From the cell containing the given text, extract its center point as [x, y] coordinate. 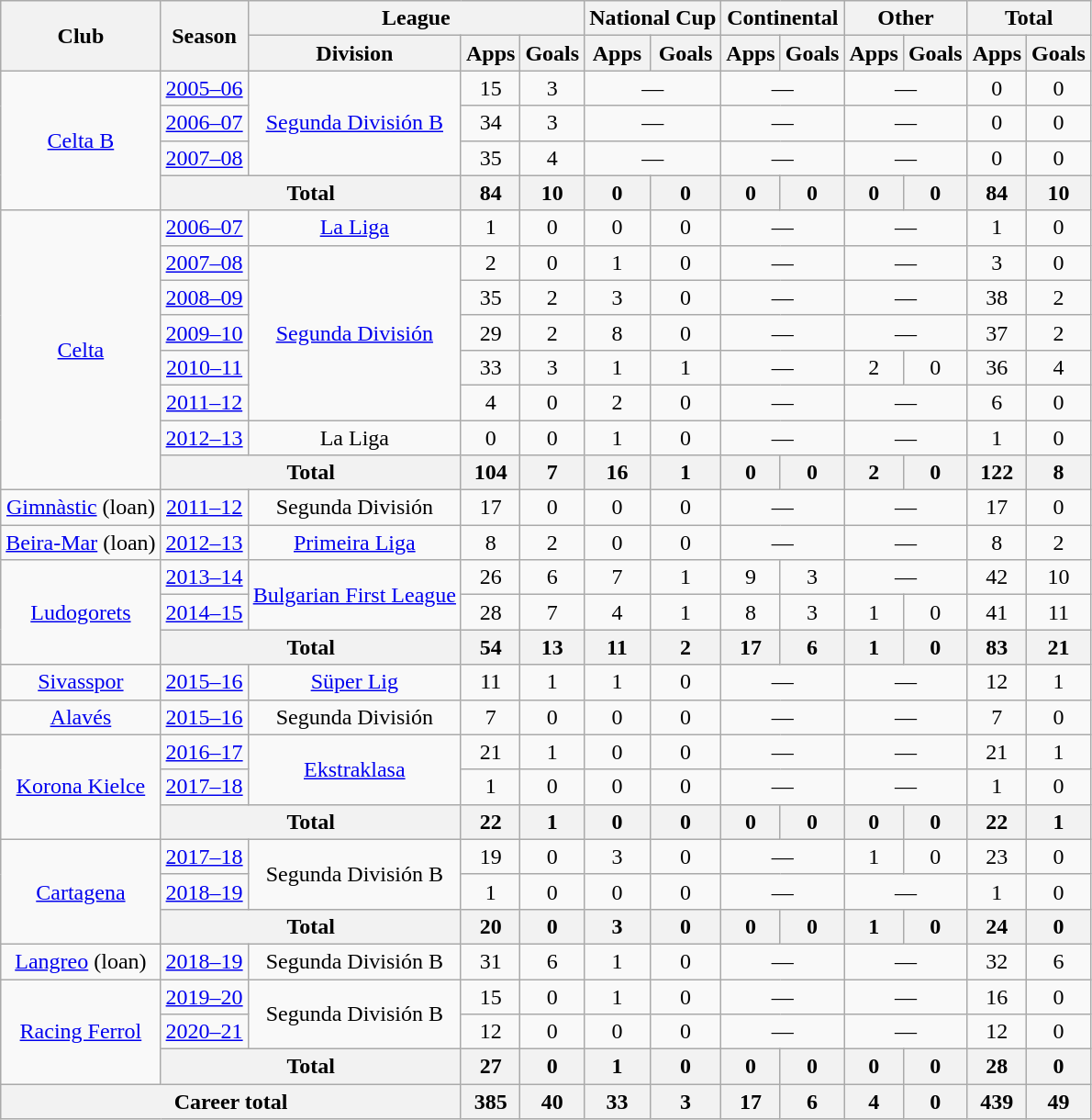
54 [490, 647]
40 [552, 1102]
Ekstraklasa [354, 769]
2005–06 [204, 88]
Continental [783, 18]
Bulgarian First League [354, 595]
36 [997, 367]
29 [490, 332]
Celta B [81, 140]
Korona Kielce [81, 787]
9 [751, 577]
Division [354, 53]
2008–09 [204, 297]
Cartagena [81, 891]
2009–10 [204, 332]
49 [1059, 1102]
122 [997, 473]
104 [490, 473]
385 [490, 1102]
83 [997, 647]
Club [81, 36]
24 [997, 926]
Celta [81, 350]
439 [997, 1102]
20 [490, 926]
National Cup [653, 18]
2016–17 [204, 752]
38 [997, 297]
19 [490, 857]
Süper Lig [354, 682]
27 [490, 1067]
2019–20 [204, 996]
37 [997, 332]
Career total [231, 1102]
2020–21 [204, 1032]
13 [552, 647]
42 [997, 577]
Ludogorets [81, 612]
41 [997, 612]
Other [906, 18]
2013–14 [204, 577]
Racing Ferrol [81, 1031]
Sivasspor [81, 682]
2014–15 [204, 612]
32 [997, 961]
23 [997, 857]
Season [204, 36]
Beira-Mar (loan) [81, 543]
Langreo (loan) [81, 961]
Gimnàstic (loan) [81, 508]
26 [490, 577]
League [417, 18]
34 [490, 123]
31 [490, 961]
Primeira Liga [354, 543]
Alavés [81, 717]
2010–11 [204, 367]
